Pinpoint the cell where the given text exists, returning its (X, Y) midpoint coordinate. 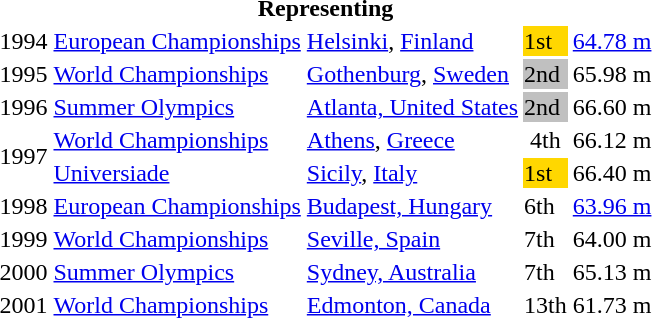
Budapest, Hungary (412, 206)
Athens, Greece (412, 140)
Gothenburg, Sweden (412, 74)
Helsinki, Finland (412, 41)
Seville, Spain (412, 239)
Sicily, Italy (412, 173)
6th (546, 206)
4th (546, 140)
Universiade (177, 173)
Sydney, Australia (412, 272)
Atlanta, United States (412, 107)
